From the cell containing the given text, extract its center point as [X, Y] coordinate. 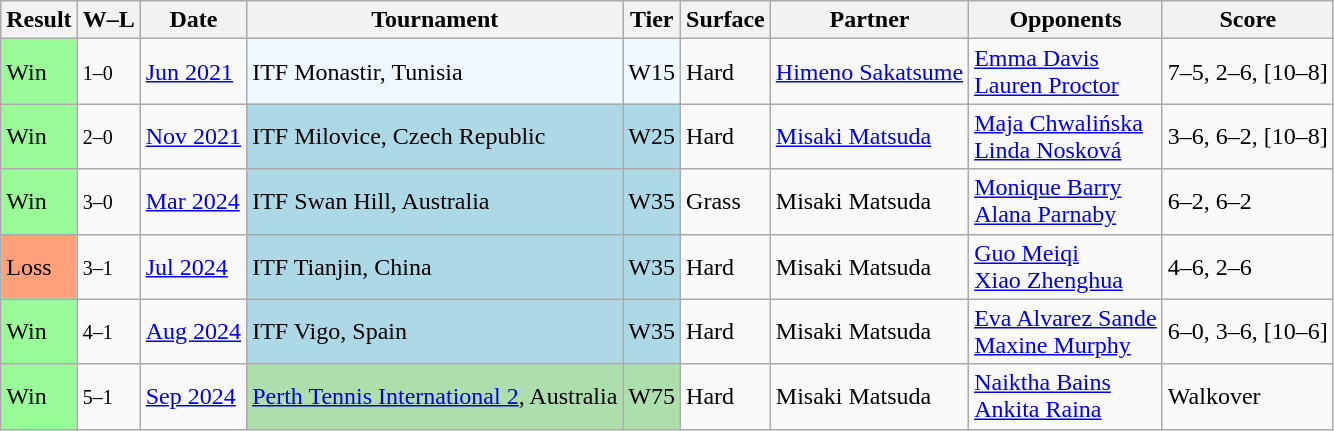
Eva Alvarez Sande Maxine Murphy [1066, 332]
Perth Tennis International 2, Australia [435, 396]
Loss [39, 266]
Mar 2024 [193, 202]
W–L [108, 20]
3–0 [108, 202]
5–1 [108, 396]
Surface [726, 20]
6–0, 3–6, [10–6] [1248, 332]
Partner [869, 20]
W25 [652, 136]
ITF Vigo, Spain [435, 332]
Maja Chwalińska Linda Nosková [1066, 136]
3–1 [108, 266]
Nov 2021 [193, 136]
Monique Barry Alana Parnaby [1066, 202]
Grass [726, 202]
3–6, 6–2, [10–8] [1248, 136]
Opponents [1066, 20]
Guo Meiqi Xiao Zhenghua [1066, 266]
Sep 2024 [193, 396]
Date [193, 20]
Tournament [435, 20]
2–0 [108, 136]
7–5, 2–6, [10–8] [1248, 72]
Tier [652, 20]
Jul 2024 [193, 266]
6–2, 6–2 [1248, 202]
ITF Milovice, Czech Republic [435, 136]
ITF Tianjin, China [435, 266]
Jun 2021 [193, 72]
ITF Swan Hill, Australia [435, 202]
1–0 [108, 72]
Emma Davis Lauren Proctor [1066, 72]
4–1 [108, 332]
W75 [652, 396]
Result [39, 20]
W15 [652, 72]
Himeno Sakatsume [869, 72]
Score [1248, 20]
Walkover [1248, 396]
ITF Monastir, Tunisia [435, 72]
4–6, 2–6 [1248, 266]
Naiktha Bains Ankita Raina [1066, 396]
Aug 2024 [193, 332]
